From the cell containing the given text, extract its center point as [X, Y] coordinate. 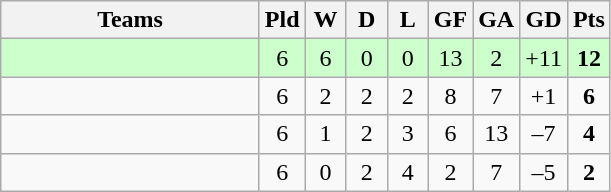
–7 [544, 134]
GA [496, 20]
GF [450, 20]
GD [544, 20]
12 [588, 58]
L [408, 20]
W [326, 20]
–5 [544, 172]
+11 [544, 58]
Teams [130, 20]
8 [450, 96]
D [366, 20]
Pld [282, 20]
1 [326, 134]
Pts [588, 20]
+1 [544, 96]
3 [408, 134]
